Return [x, y] of the center of cell containing provided text 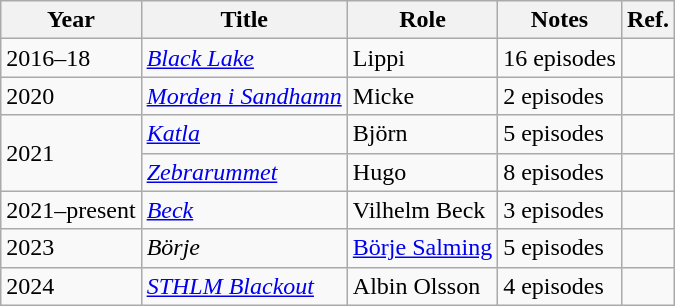
Albin Olsson [422, 286]
2 episodes [560, 96]
Ref. [648, 20]
2020 [71, 96]
Katla [244, 134]
Börje Salming [422, 248]
Vilhelm Beck [422, 210]
Role [422, 20]
Zebrarummet [244, 172]
Beck [244, 210]
2024 [71, 286]
Börje [244, 248]
2021 [71, 153]
STHLM Blackout [244, 286]
Björn [422, 134]
Year [71, 20]
2016–18 [71, 58]
4 episodes [560, 286]
Morden i Sandhamn [244, 96]
8 episodes [560, 172]
Micke [422, 96]
Black Lake [244, 58]
Notes [560, 20]
2021–present [71, 210]
3 episodes [560, 210]
Hugo [422, 172]
Lippi [422, 58]
16 episodes [560, 58]
Title [244, 20]
2023 [71, 248]
